Return (x, y) of the center of cell containing provided text 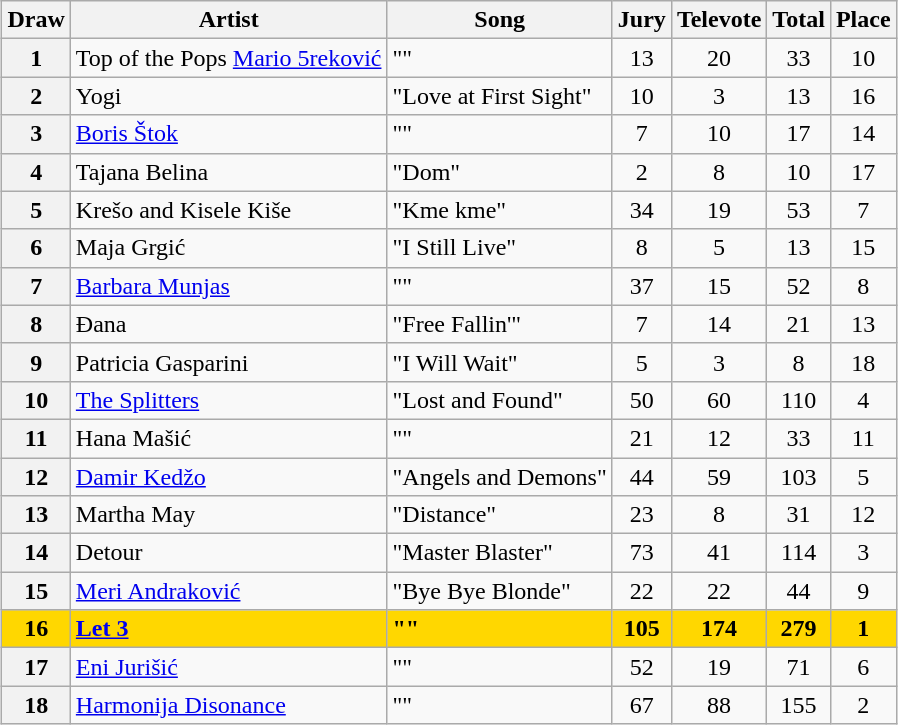
Place (863, 20)
114 (799, 553)
"Free Fallin'" (500, 324)
Total (799, 20)
67 (642, 705)
Detour (228, 553)
Artist (228, 20)
155 (799, 705)
Harmonija Disonance (228, 705)
Hana Mašić (228, 438)
"Master Blaster" (500, 553)
23 (642, 515)
Tajana Belina (228, 172)
53 (799, 210)
71 (799, 667)
Patricia Gasparini (228, 362)
"Dom" (500, 172)
279 (799, 629)
Televote (718, 20)
Let 3 (228, 629)
41 (718, 553)
110 (799, 400)
Top of the Pops Mario 5reković (228, 58)
Song (500, 20)
"I Will Wait" (500, 362)
Jury (642, 20)
The Splitters (228, 400)
Martha May (228, 515)
"Kme kme" (500, 210)
"I Still Live" (500, 248)
Barbara Munjas (228, 286)
174 (718, 629)
Boris Štok (228, 134)
20 (718, 58)
Draw (36, 20)
Meri Andraković (228, 591)
60 (718, 400)
73 (642, 553)
"Lost and Found" (500, 400)
105 (642, 629)
Đana (228, 324)
59 (718, 477)
Yogi (228, 96)
37 (642, 286)
34 (642, 210)
Maja Grgić (228, 248)
"Distance" (500, 515)
103 (799, 477)
50 (642, 400)
"Love at First Sight" (500, 96)
Damir Kedžo (228, 477)
31 (799, 515)
Eni Jurišić (228, 667)
Krešo and Kisele Kiše (228, 210)
"Bye Bye Blonde" (500, 591)
"Angels and Demons" (500, 477)
88 (718, 705)
